Extract the (x, y) coordinate from the center of the cell holding the provided text.  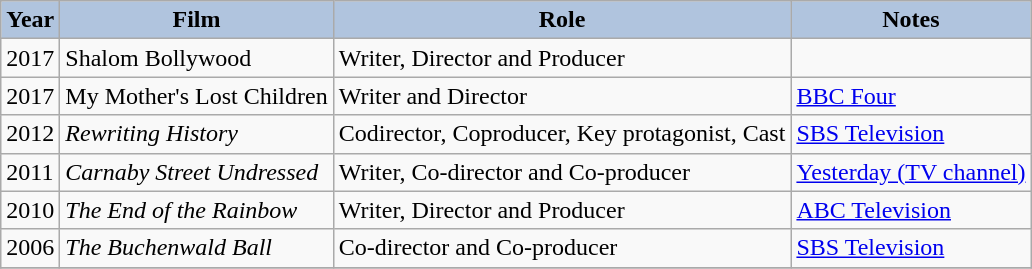
The Buchenwald Ball (196, 248)
Year (30, 20)
My Mother's Lost Children (196, 96)
Co-director and Co-producer (562, 248)
Yesterday (TV channel) (911, 172)
2012 (30, 134)
BBC Four (911, 96)
Role (562, 20)
Writer, Co-director and Co-producer (562, 172)
ABC Television (911, 210)
2011 (30, 172)
2006 (30, 248)
Shalom Bollywood (196, 58)
Carnaby Street Undressed (196, 172)
Codirector, Coproducer, Key protagonist, Cast (562, 134)
Rewriting History (196, 134)
Notes (911, 20)
Film (196, 20)
Writer and Director (562, 96)
2010 (30, 210)
The End of the Rainbow (196, 210)
